Find where the given text appears and provide that cell's center as [X, Y] coordinate. 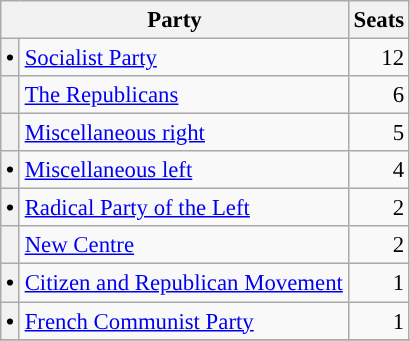
Miscellaneous right [184, 133]
4 [378, 170]
Radical Party of the Left [184, 208]
12 [378, 58]
New Centre [184, 245]
Socialist Party [184, 58]
Miscellaneous left [184, 170]
The Republicans [184, 95]
5 [378, 133]
Party [174, 20]
French Communist Party [184, 321]
Seats [378, 20]
Citizen and Republican Movement [184, 283]
6 [378, 95]
